Identify which cell holds the provided text, then report its [X, Y] central coordinate. 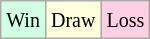
Draw [72, 20]
Loss [126, 20]
Win [24, 20]
